Output the [X, Y] coordinate of the center of the cell containing the given text.  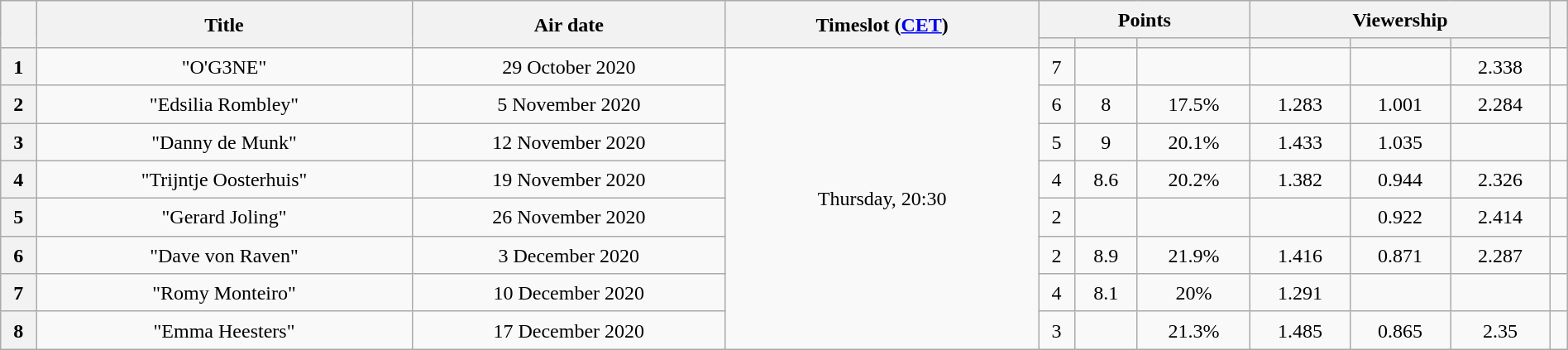
10 December 2020 [569, 293]
"O'G3NE" [225, 66]
0.871 [1399, 255]
Thursday, 20:30 [882, 198]
Timeslot (CET) [882, 25]
20.1% [1193, 141]
2.414 [1500, 218]
0.944 [1399, 180]
1.382 [1300, 180]
5 November 2020 [569, 104]
3 December 2020 [569, 255]
26 November 2020 [569, 218]
9 [1106, 141]
"Danny de Munk" [225, 141]
1.433 [1300, 141]
"Trijntje Oosterhuis" [225, 180]
1.291 [1300, 293]
17.5% [1193, 104]
1.416 [1300, 255]
2.338 [1500, 66]
29 October 2020 [569, 66]
"Edsilia Rombley" [225, 104]
"Gerard Joling" [225, 218]
8.9 [1106, 255]
2.35 [1500, 330]
"Dave von Raven" [225, 255]
20.2% [1193, 180]
1.001 [1399, 104]
1 [18, 66]
2.287 [1500, 255]
1.283 [1300, 104]
20% [1193, 293]
2.284 [1500, 104]
Viewership [1399, 20]
8.6 [1106, 180]
2.326 [1500, 180]
Points [1145, 20]
"Romy Monteiro" [225, 293]
8.1 [1106, 293]
Title [225, 25]
1.035 [1399, 141]
"Emma Heesters" [225, 330]
Air date [569, 25]
17 December 2020 [569, 330]
12 November 2020 [569, 141]
1.485 [1300, 330]
21.9% [1193, 255]
0.922 [1399, 218]
21.3% [1193, 330]
0.865 [1399, 330]
19 November 2020 [569, 180]
